Extract the (x, y) coordinate from the center of the cell holding the provided text.  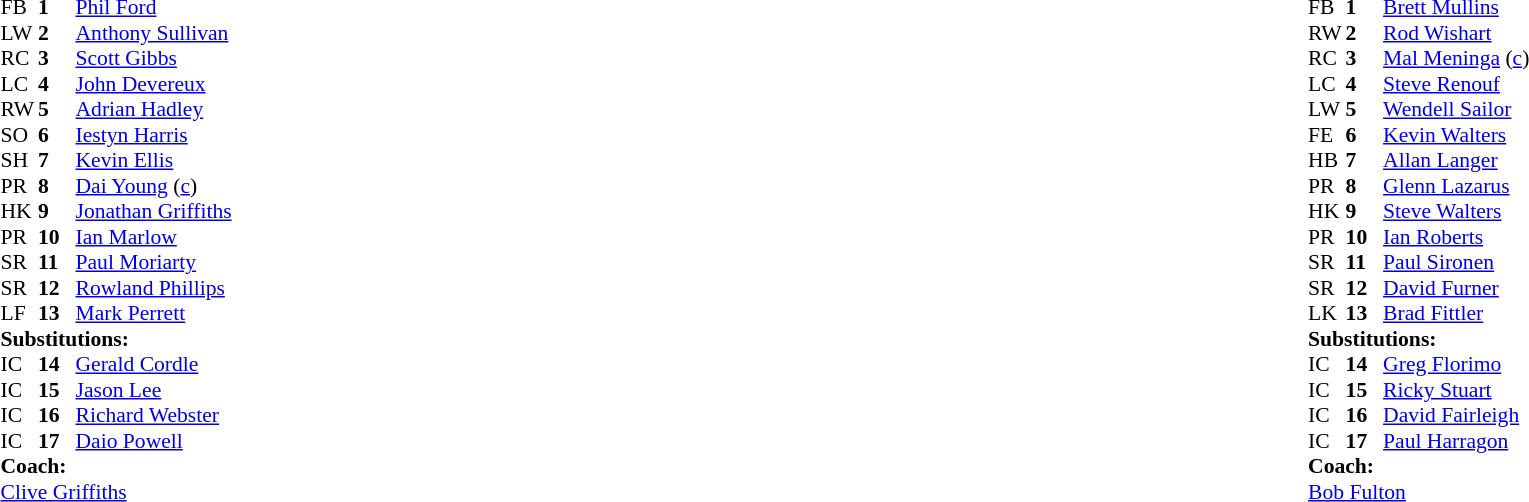
Anthony Sullivan (154, 33)
Allan Langer (1456, 161)
Paul Sironen (1456, 263)
Kevin Walters (1456, 135)
Iestyn Harris (154, 135)
Gerald Cordle (154, 365)
Ian Roberts (1456, 237)
Jonathan Griffiths (154, 211)
Mark Perrett (154, 313)
Jason Lee (154, 390)
Rowland Phillips (154, 288)
Brad Fittler (1456, 313)
Paul Moriarty (154, 263)
David Fairleigh (1456, 415)
LK (1327, 313)
David Furner (1456, 288)
Kevin Ellis (154, 161)
LF (19, 313)
Wendell Sailor (1456, 109)
HB (1327, 161)
Daio Powell (154, 441)
Dai Young (c) (154, 186)
SH (19, 161)
Rod Wishart (1456, 33)
FE (1327, 135)
Ricky Stuart (1456, 390)
Glenn Lazarus (1456, 186)
Adrian Hadley (154, 109)
Mal Meninga (c) (1456, 59)
Ian Marlow (154, 237)
Richard Webster (154, 415)
Steve Renouf (1456, 84)
Steve Walters (1456, 211)
Greg Florimo (1456, 365)
Paul Harragon (1456, 441)
SO (19, 135)
Scott Gibbs (154, 59)
John Devereux (154, 84)
